Scan for the cell matching the given text and deliver its (X, Y) coordinate at center. 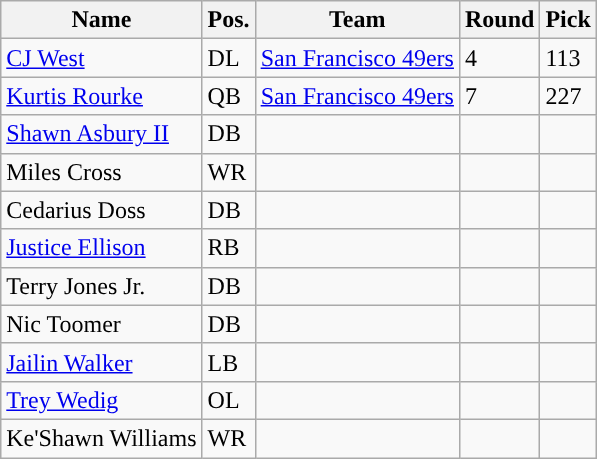
Team (357, 20)
DL (228, 58)
Shawn Asbury II (102, 134)
Pos. (228, 20)
Miles Cross (102, 172)
Cedarius Doss (102, 210)
OL (228, 400)
Kurtis Rourke (102, 96)
4 (499, 58)
Justice Ellison (102, 248)
QB (228, 96)
LB (228, 362)
113 (568, 58)
Pick (568, 20)
Trey Wedig (102, 400)
Name (102, 20)
Jailin Walker (102, 362)
Nic Toomer (102, 324)
CJ West (102, 58)
7 (499, 96)
Round (499, 20)
Ke'Shawn Williams (102, 438)
RB (228, 248)
Terry Jones Jr. (102, 286)
227 (568, 96)
